Scan for the cell matching the given text and deliver its (x, y) coordinate at center. 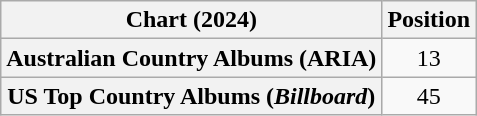
Chart (2024) (192, 20)
45 (429, 96)
13 (429, 58)
US Top Country Albums (Billboard) (192, 96)
Position (429, 20)
Australian Country Albums (ARIA) (192, 58)
